Locate the cell with the specified text and output its [x, y] center coordinate. 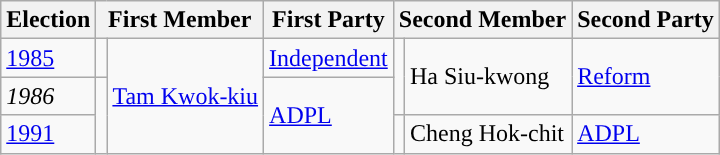
First Member [180, 20]
1991 [48, 134]
Election [48, 20]
Ha Siu-kwong [488, 77]
Second Member [482, 20]
Independent [329, 58]
Tam Kwok-kiu [186, 96]
First Party [329, 20]
1985 [48, 58]
1986 [48, 96]
Second Party [646, 20]
Reform [646, 77]
Cheng Hok-chit [488, 134]
